Determine the [X, Y] coordinate at the center of the cell enclosing the given text.  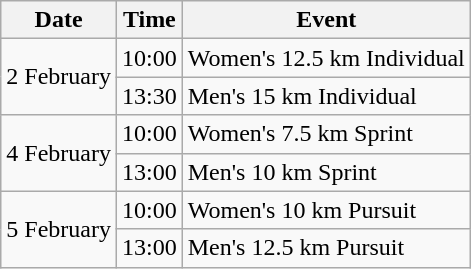
4 February [59, 153]
Women's 7.5 km Sprint [326, 134]
Men's 10 km Sprint [326, 172]
13:30 [149, 96]
2 February [59, 77]
Women's 12.5 km Individual [326, 58]
Event [326, 20]
5 February [59, 229]
Women's 10 km Pursuit [326, 210]
Men's 15 km Individual [326, 96]
Date [59, 20]
Men's 12.5 km Pursuit [326, 248]
Time [149, 20]
